Output the (x, y) coordinate of the center of the cell containing the given text.  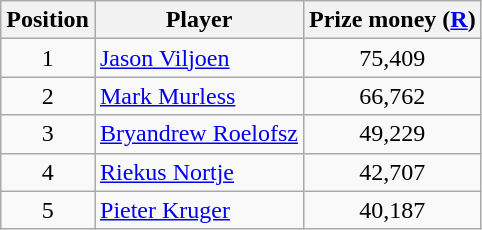
4 (48, 172)
1 (48, 58)
Bryandrew Roelofsz (198, 134)
Mark Murless (198, 96)
Position (48, 20)
42,707 (393, 172)
Jason Viljoen (198, 58)
40,187 (393, 210)
5 (48, 210)
66,762 (393, 96)
Riekus Nortje (198, 172)
2 (48, 96)
49,229 (393, 134)
Pieter Kruger (198, 210)
Prize money (R) (393, 20)
Player (198, 20)
75,409 (393, 58)
3 (48, 134)
